Output the (x, y) coordinate of the center of the cell containing the given text.  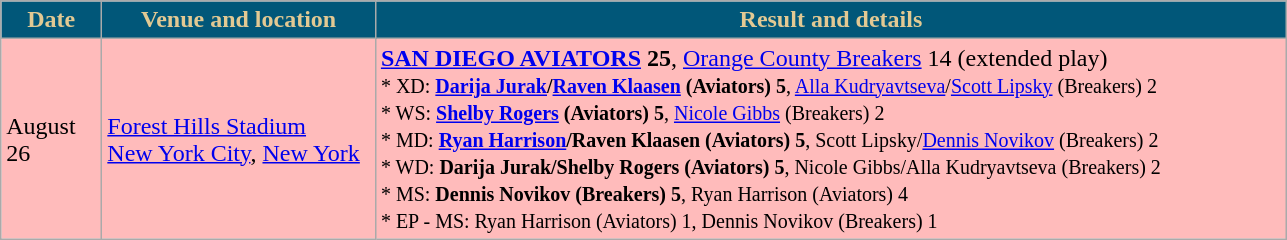
Forest Hills StadiumNew York City, New York (239, 139)
Venue and location (239, 20)
Date (52, 20)
August 26 (52, 139)
Result and details (830, 20)
